Return the (x, y) coordinate for the center point of the cell that contains the specified text.  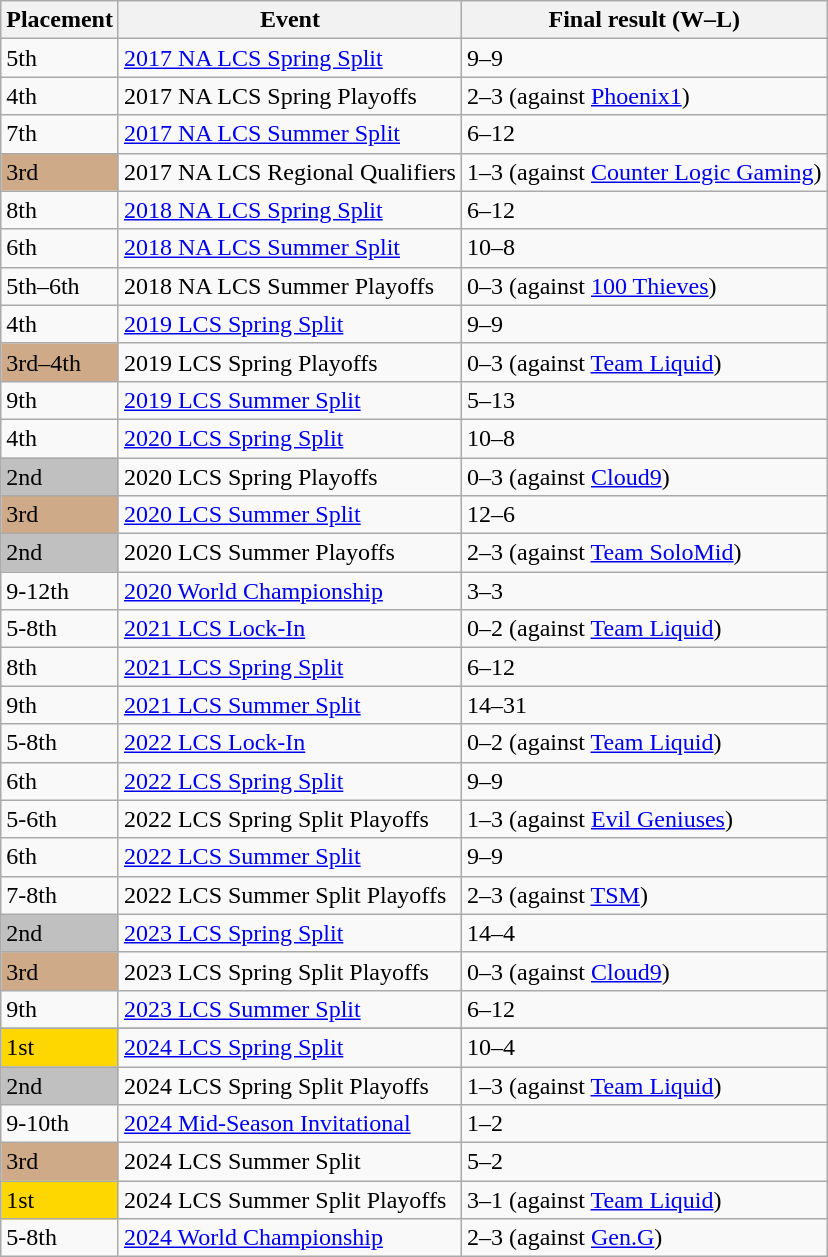
2021 LCS Summer Split (290, 705)
2017 NA LCS Regional Qualifiers (290, 172)
1–2 (644, 1124)
2022 LCS Lock-In (290, 743)
Placement (60, 20)
2024 LCS Spring Split Playoffs (290, 1085)
2023 LCS Spring Split Playoffs (290, 971)
2020 World Championship (290, 591)
Final result (W–L) (644, 20)
2–3 (against Team SoloMid) (644, 553)
2–3 (against TSM) (644, 895)
10–4 (644, 1047)
2019 LCS Summer Split (290, 400)
2–3 (against Gen.G) (644, 1238)
7-8th (60, 895)
2020 LCS Summer Playoffs (290, 553)
2020 LCS Spring Playoffs (290, 477)
2022 LCS Spring Split Playoffs (290, 819)
1–3 (against Counter Logic Gaming) (644, 172)
0–3 (against Team Liquid) (644, 362)
12–6 (644, 515)
2018 NA LCS Summer Playoffs (290, 286)
3–3 (644, 591)
2024 LCS Summer Split Playoffs (290, 1200)
5th (60, 58)
7th (60, 134)
2021 LCS Lock-In (290, 629)
5–13 (644, 400)
2017 NA LCS Spring Split (290, 58)
2–3 (against Phoenix1) (644, 96)
9-10th (60, 1124)
2024 LCS Summer Split (290, 1162)
1–3 (against Evil Geniuses) (644, 819)
2022 LCS Summer Split Playoffs (290, 895)
2022 LCS Summer Split (290, 857)
3rd–4th (60, 362)
3–1 (against Team Liquid) (644, 1200)
1–3 (against Team Liquid) (644, 1085)
2017 NA LCS Summer Split (290, 134)
Event (290, 20)
14–31 (644, 705)
9-12th (60, 591)
2018 NA LCS Spring Split (290, 210)
5th–6th (60, 286)
2019 LCS Spring Playoffs (290, 362)
14–4 (644, 933)
2017 NA LCS Spring Playoffs (290, 96)
2024 Mid-Season Invitational (290, 1124)
2020 LCS Summer Split (290, 515)
2024 World Championship (290, 1238)
2024 LCS Spring Split (290, 1047)
2021 LCS Spring Split (290, 667)
2018 NA LCS Summer Split (290, 248)
5-6th (60, 819)
2023 LCS Spring Split (290, 933)
2022 LCS Spring Split (290, 781)
2023 LCS Summer Split (290, 1009)
5–2 (644, 1162)
2020 LCS Spring Split (290, 438)
0–3 (against 100 Thieves) (644, 286)
2019 LCS Spring Split (290, 324)
